Capture the cell that displays the provided text and extract its [X, Y] central coordinate. 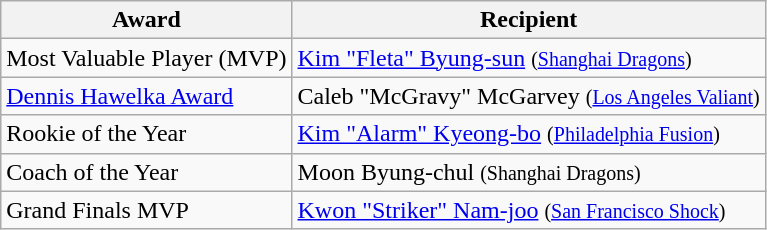
Dennis Hawelka Award [146, 96]
Kim "Fleta" Byung-sun (Shanghai Dragons) [528, 58]
Recipient [528, 20]
Moon Byung-chul (Shanghai Dragons) [528, 172]
Caleb "McGravy" McGarvey (Los Angeles Valiant) [528, 96]
Award [146, 20]
Grand Finals MVP [146, 210]
Kim "Alarm" Kyeong-bo (Philadelphia Fusion) [528, 134]
Coach of the Year [146, 172]
Rookie of the Year [146, 134]
Most Valuable Player (MVP) [146, 58]
Kwon "Striker" Nam-joo (San Francisco Shock) [528, 210]
